Search for the cell housing the specified text and yield its (X, Y) center coordinate. 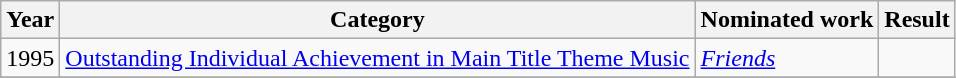
Friends (787, 58)
Outstanding Individual Achievement in Main Title Theme Music (378, 58)
Result (917, 20)
1995 (30, 58)
Year (30, 20)
Category (378, 20)
Nominated work (787, 20)
